Determine the [X, Y] coordinate at the center of the cell enclosing the given text.  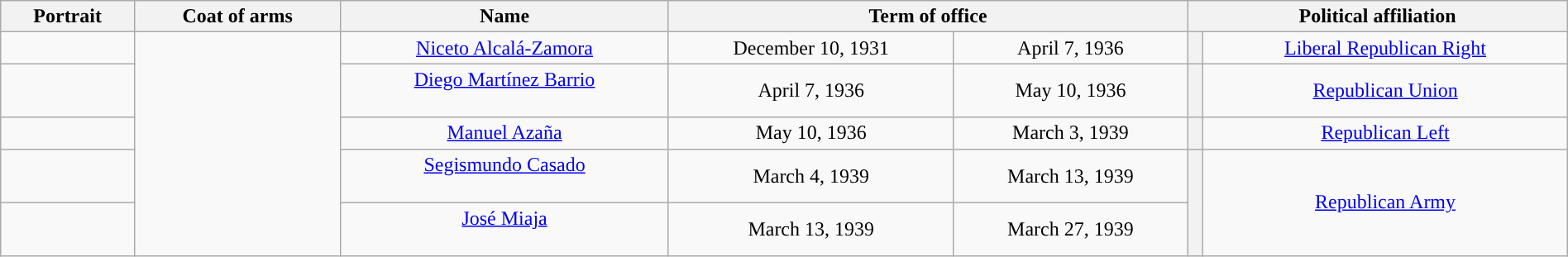
José Miaja [504, 230]
Portrait [68, 17]
March 3, 1939 [1070, 133]
Niceto Alcalá-Zamora [504, 48]
Republican Army [1385, 202]
Segismundo Casado [504, 175]
March 4, 1939 [810, 175]
Republican Left [1385, 133]
Name [504, 17]
March 27, 1939 [1070, 230]
Liberal Republican Right [1385, 48]
Term of office [928, 17]
Political affiliation [1378, 17]
Diego Martínez Barrio [504, 91]
Republican Union [1385, 91]
Coat of arms [237, 17]
December 10, 1931 [810, 48]
Manuel Azaña [504, 133]
